Provide the [x, y] coordinate of the cell's center where the given text is located.  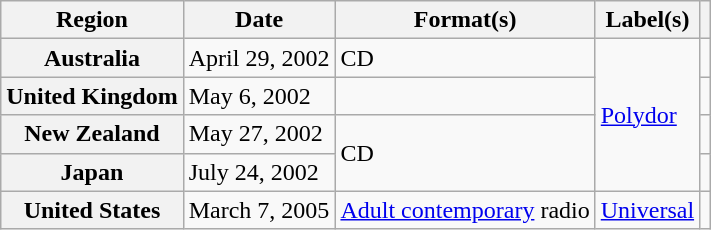
March 7, 2005 [259, 210]
Adult contemporary radio [465, 210]
Label(s) [647, 20]
Format(s) [465, 20]
Universal [647, 210]
Region [92, 20]
United States [92, 210]
Australia [92, 58]
July 24, 2002 [259, 172]
April 29, 2002 [259, 58]
Date [259, 20]
May 27, 2002 [259, 134]
May 6, 2002 [259, 96]
Polydor [647, 115]
United Kingdom [92, 96]
New Zealand [92, 134]
Japan [92, 172]
